Determine the (x, y) coordinate at the center of the cell enclosing the given text.  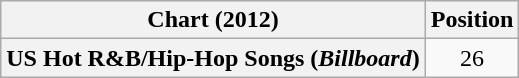
Chart (2012) (213, 20)
26 (472, 58)
Position (472, 20)
US Hot R&B/Hip-Hop Songs (Billboard) (213, 58)
